Return the (x, y) coordinate for the center point of the cell that contains the specified text.  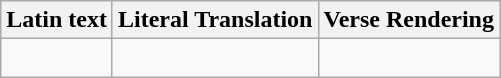
Verse Rendering (409, 20)
Literal Translation (215, 20)
Latin text (57, 20)
